Identify which cell holds the provided text, then report its (x, y) central coordinate. 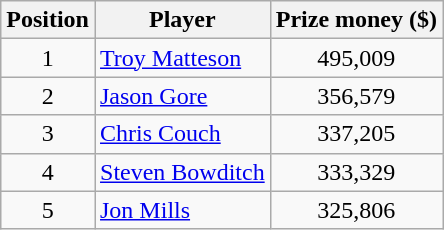
1 (48, 58)
3 (48, 134)
Steven Bowditch (182, 172)
Player (182, 20)
Chris Couch (182, 134)
4 (48, 172)
Jon Mills (182, 210)
495,009 (356, 58)
Prize money ($) (356, 20)
337,205 (356, 134)
Troy Matteson (182, 58)
333,329 (356, 172)
5 (48, 210)
2 (48, 96)
Jason Gore (182, 96)
356,579 (356, 96)
Position (48, 20)
325,806 (356, 210)
